Pinpoint the cell where the given text exists, returning its (x, y) midpoint coordinate. 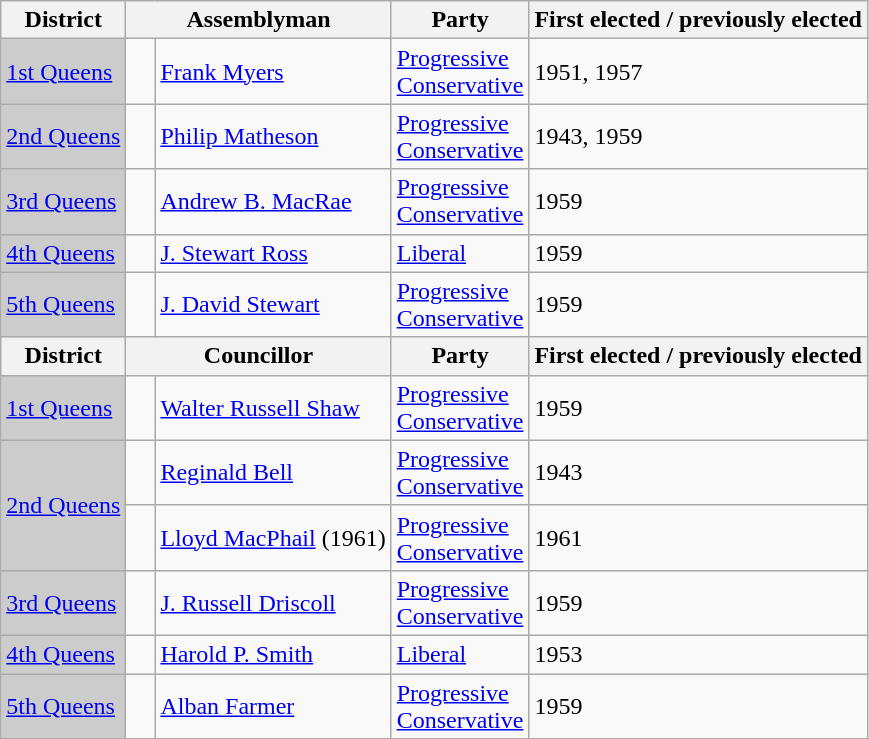
Philip Matheson (273, 136)
Councillor (258, 356)
Frank Myers (273, 72)
Reginald Bell (273, 472)
1951, 1957 (698, 72)
1953 (698, 654)
1943 (698, 472)
Harold P. Smith (273, 654)
J. David Stewart (273, 304)
Lloyd MacPhail (1961) (273, 538)
J. Russell Driscoll (273, 602)
Assemblyman (258, 20)
Alban Farmer (273, 706)
J. Stewart Ross (273, 253)
1961 (698, 538)
Walter Russell Shaw (273, 408)
1943, 1959 (698, 136)
Andrew B. MacRae (273, 202)
